Provide the [x, y] coordinate of the cell's center where the given text is located.  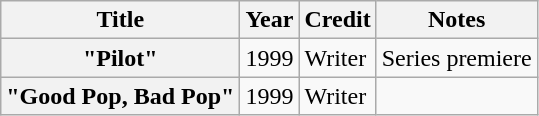
"Good Pop, Bad Pop" [120, 96]
Title [120, 20]
Notes [456, 20]
Series premiere [456, 58]
Credit [338, 20]
"Pilot" [120, 58]
Year [270, 20]
